Search for the cell housing the specified text and yield its [x, y] center coordinate. 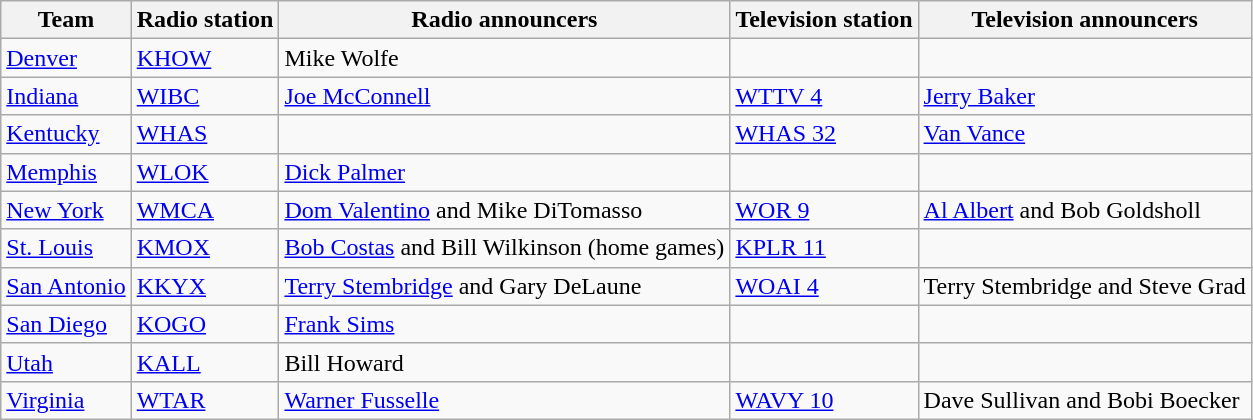
Virginia [66, 400]
Van Vance [1084, 134]
Mike Wolfe [504, 58]
Terry Stembridge and Gary DeLaune [504, 286]
Dom Valentino and Mike DiTomasso [504, 210]
Bob Costas and Bill Wilkinson (home games) [504, 248]
Bill Howard [504, 362]
WLOK [205, 172]
WTAR [205, 400]
WIBC [205, 96]
St. Louis [66, 248]
Television announcers [1084, 20]
Utah [66, 362]
San Diego [66, 324]
Indiana [66, 96]
WHAS 32 [824, 134]
Terry Stembridge and Steve Grad [1084, 286]
Dick Palmer [504, 172]
WTTV 4 [824, 96]
KOGO [205, 324]
WOAI 4 [824, 286]
New York [66, 210]
Radio announcers [504, 20]
Warner Fusselle [504, 400]
KPLR 11 [824, 248]
KHOW [205, 58]
KKYX [205, 286]
Jerry Baker [1084, 96]
Frank Sims [504, 324]
Memphis [66, 172]
San Antonio [66, 286]
KMOX [205, 248]
WHAS [205, 134]
KALL [205, 362]
Dave Sullivan and Bobi Boecker [1084, 400]
Television station [824, 20]
Kentucky [66, 134]
WAVY 10 [824, 400]
Team [66, 20]
Radio station [205, 20]
WOR 9 [824, 210]
Joe McConnell [504, 96]
Denver [66, 58]
Al Albert and Bob Goldsholl [1084, 210]
WMCA [205, 210]
